Search for the cell housing the specified text and yield its [X, Y] center coordinate. 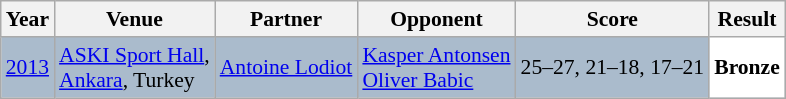
Partner [286, 19]
Kasper Antonsen Oliver Babic [436, 68]
Year [28, 19]
Antoine Lodiot [286, 68]
25–27, 21–18, 17–21 [613, 68]
Opponent [436, 19]
Result [747, 19]
2013 [28, 68]
ASKI Sport Hall,Ankara, Turkey [134, 68]
Venue [134, 19]
Score [613, 19]
Bronze [747, 68]
